Return the [X, Y] coordinate for the center point of the cell that contains the specified text.  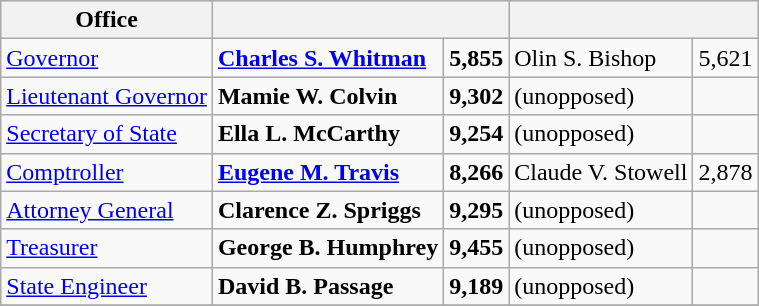
Mamie W. Colvin [328, 96]
Clarence Z. Spriggs [328, 210]
9,189 [476, 286]
Ella L. McCarthy [328, 134]
5,621 [726, 58]
9,455 [476, 248]
9,302 [476, 96]
Claude V. Stowell [601, 172]
5,855 [476, 58]
Lieutenant Governor [107, 96]
Attorney General [107, 210]
State Engineer [107, 286]
David B. Passage [328, 286]
Governor [107, 58]
Office [107, 20]
George B. Humphrey [328, 248]
9,295 [476, 210]
Olin S. Bishop [601, 58]
Eugene M. Travis [328, 172]
Treasurer [107, 248]
Comptroller [107, 172]
Charles S. Whitman [328, 58]
Secretary of State [107, 134]
9,254 [476, 134]
8,266 [476, 172]
2,878 [726, 172]
